Search for the cell housing the specified text and yield its [X, Y] center coordinate. 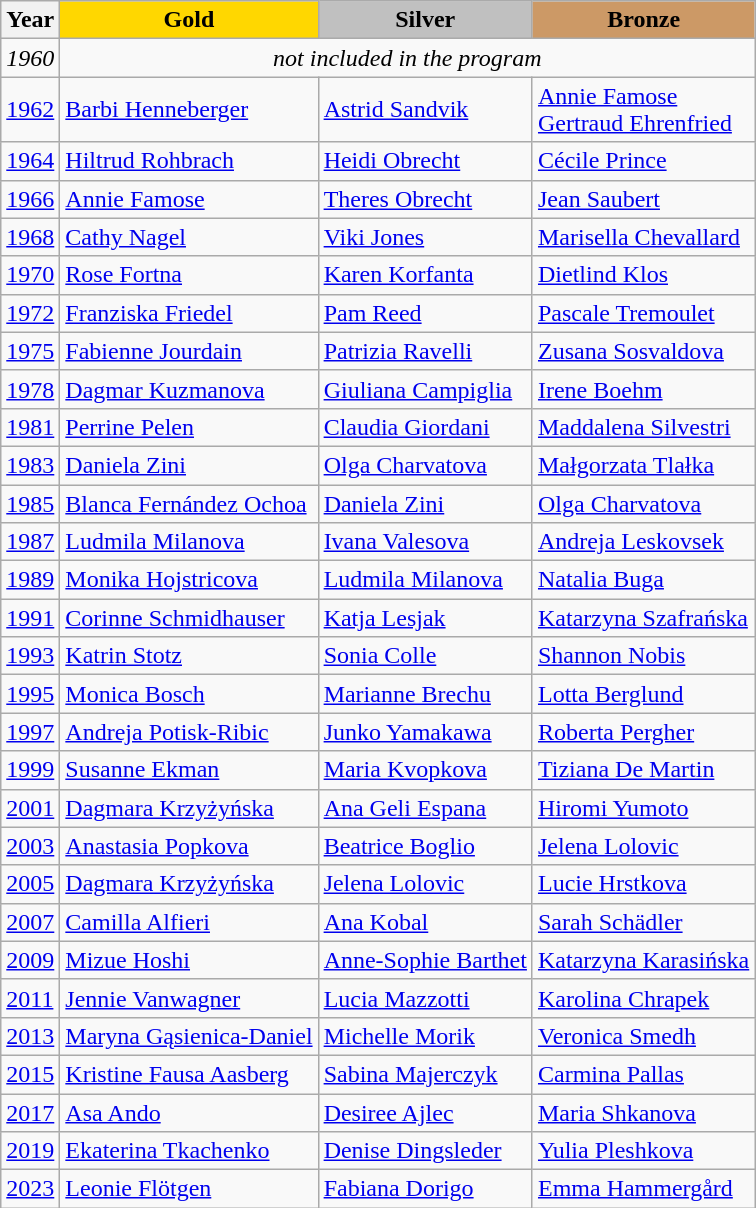
Monica Bosch [189, 694]
Claudia Giordani [425, 427]
2001 [30, 808]
Cathy Nagel [189, 237]
Denise Dingsleder [425, 1151]
Pam Reed [425, 313]
Lotta Berglund [643, 694]
Yulia Pleshkova [643, 1151]
Hiltrud Rohbrach [189, 161]
Carmina Pallas [643, 1074]
Blanca Fernández Ochoa [189, 503]
Irene Boehm [643, 389]
1999 [30, 770]
Katrin Stotz [189, 656]
Year [30, 20]
Bronze [643, 20]
Junko Yamakawa [425, 732]
Anastasia Popkova [189, 846]
Mizue Hoshi [189, 960]
Hiromi Yumoto [643, 808]
Gold [189, 20]
1978 [30, 389]
Shannon Nobis [643, 656]
2009 [30, 960]
Maryna Gąsienica-Daniel [189, 1036]
Monika Hojstricova [189, 580]
Ivana Valesova [425, 542]
Rose Fortna [189, 275]
Barbi Henneberger [189, 110]
Emma Hammergård [643, 1189]
Lucie Hrstkova [643, 884]
Sarah Schädler [643, 922]
Kristine Fausa Aasberg [189, 1074]
Tiziana De Martin [643, 770]
Theres Obrecht [425, 199]
Maria Shkanova [643, 1113]
Corinne Schmidhauser [189, 618]
1970 [30, 275]
2011 [30, 998]
Astrid Sandvik [425, 110]
1966 [30, 199]
Maria Kvopkova [425, 770]
2019 [30, 1151]
Fabiana Dorigo [425, 1189]
Cécile Prince [643, 161]
Karen Korfanta [425, 275]
1985 [30, 503]
not included in the program [408, 58]
Asa Ando [189, 1113]
Viki Jones [425, 237]
2005 [30, 884]
Michelle Morik [425, 1036]
Natalia Buga [643, 580]
Zusana Sosvaldova [643, 351]
Anne-Sophie Barthet [425, 960]
Sabina Majerczyk [425, 1074]
Maddalena Silvestri [643, 427]
1960 [30, 58]
Giuliana Campiglia [425, 389]
Camilla Alfieri [189, 922]
1995 [30, 694]
Katarzyna Karasińska [643, 960]
1987 [30, 542]
Beatrice Boglio [425, 846]
Katarzyna Szafrańska [643, 618]
1968 [30, 237]
1993 [30, 656]
Jennie Vanwagner [189, 998]
1964 [30, 161]
Andreja Leskovsek [643, 542]
1997 [30, 732]
Sonia Colle [425, 656]
1975 [30, 351]
Ekaterina Tkachenko [189, 1151]
2023 [30, 1189]
Annie Famose Gertraud Ehrenfried [643, 110]
1972 [30, 313]
Susanne Ekman [189, 770]
Karolina Chrapek [643, 998]
1981 [30, 427]
2015 [30, 1074]
Roberta Pergher [643, 732]
2013 [30, 1036]
Heidi Obrecht [425, 161]
Ana Kobal [425, 922]
Andreja Potisk-Ribic [189, 732]
Perrine Pelen [189, 427]
Fabienne Jourdain [189, 351]
Lucia Mazzotti [425, 998]
1991 [30, 618]
Dagmar Kuzmanova [189, 389]
Marisella Chevallard [643, 237]
Leonie Flötgen [189, 1189]
Katja Lesjak [425, 618]
1962 [30, 110]
2007 [30, 922]
Annie Famose [189, 199]
2003 [30, 846]
1983 [30, 465]
Ana Geli Espana [425, 808]
Jean Saubert [643, 199]
Marianne Brechu [425, 694]
Pascale Tremoulet [643, 313]
1989 [30, 580]
Dietlind Klos [643, 275]
2017 [30, 1113]
Desiree Ajlec [425, 1113]
Małgorzata Tlałka [643, 465]
Patrizia Ravelli [425, 351]
Silver [425, 20]
Veronica Smedh [643, 1036]
Franziska Friedel [189, 313]
